Extract the (x, y) coordinate from the center of the cell holding the provided text.  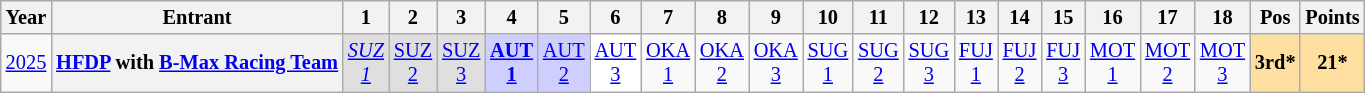
3 (461, 17)
9 (776, 17)
5 (564, 17)
AUT3 (616, 63)
2025 (26, 63)
SUZ2 (413, 63)
SUG3 (929, 63)
6 (616, 17)
Points (1332, 17)
FUJ1 (976, 63)
Year (26, 17)
OKA3 (776, 63)
14 (1020, 17)
MOT3 (1222, 63)
OKA1 (668, 63)
4 (512, 17)
HFDP with B-Max Racing Team (197, 63)
2 (413, 17)
SUZ1 (366, 63)
MOT2 (1168, 63)
11 (878, 17)
7 (668, 17)
10 (828, 17)
SUG2 (878, 63)
MOT1 (1112, 63)
Entrant (197, 17)
18 (1222, 17)
AUT1 (512, 63)
15 (1063, 17)
SUG1 (828, 63)
FUJ2 (1020, 63)
1 (366, 17)
Pos (1275, 17)
16 (1112, 17)
AUT2 (564, 63)
21* (1332, 63)
OKA2 (722, 63)
3rd* (1275, 63)
SUZ3 (461, 63)
17 (1168, 17)
FUJ3 (1063, 63)
8 (722, 17)
13 (976, 17)
12 (929, 17)
